Detect which cell encompasses the target text, then output its (x, y) center coordinate. 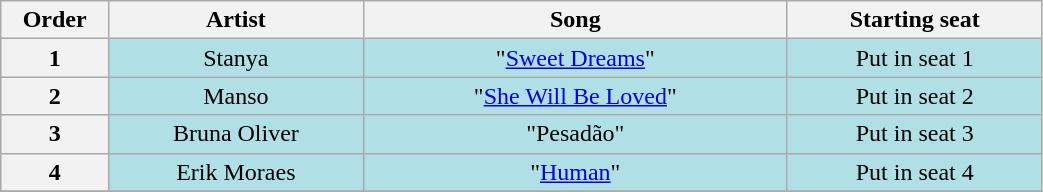
3 (55, 134)
Put in seat 1 (914, 58)
1 (55, 58)
Starting seat (914, 20)
Manso (236, 96)
Put in seat 3 (914, 134)
Stanya (236, 58)
"Pesadão" (575, 134)
"She Will Be Loved" (575, 96)
Put in seat 4 (914, 172)
Erik Moraes (236, 172)
2 (55, 96)
Bruna Oliver (236, 134)
"Sweet Dreams" (575, 58)
"Human" (575, 172)
4 (55, 172)
Order (55, 20)
Put in seat 2 (914, 96)
Artist (236, 20)
Song (575, 20)
